Provide the [X, Y] coordinate of the cell's center where the given text is located.  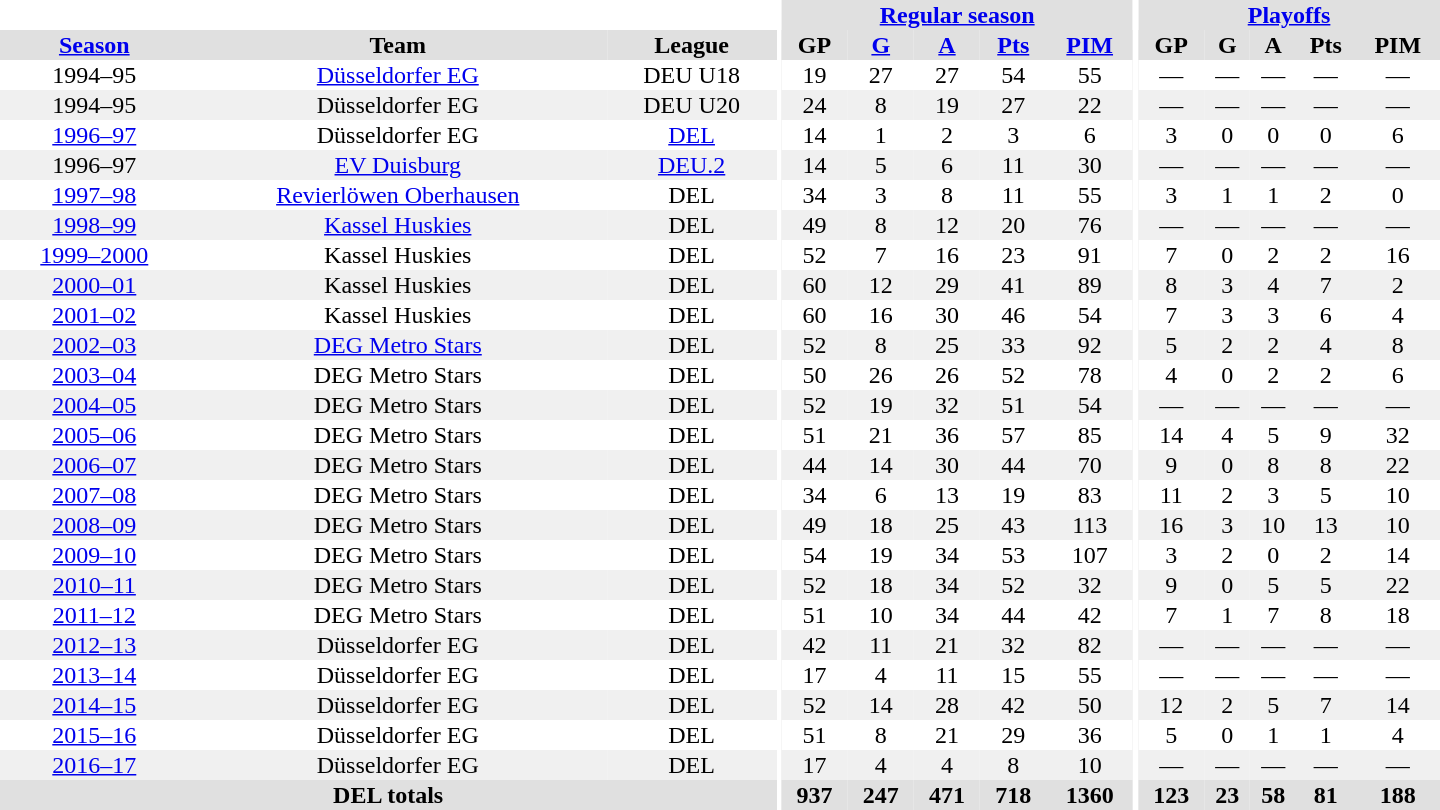
Team [398, 45]
DEU.2 [692, 165]
2007–08 [94, 495]
91 [1090, 255]
DEU U18 [692, 75]
76 [1090, 225]
92 [1090, 345]
2011–12 [94, 615]
2013–14 [94, 675]
1997–98 [94, 195]
937 [814, 795]
28 [947, 705]
Regular season [957, 15]
20 [1013, 225]
EV Duisburg [398, 165]
82 [1090, 645]
2015–16 [94, 735]
2008–09 [94, 525]
2016–17 [94, 765]
2004–05 [94, 405]
247 [881, 795]
78 [1090, 375]
1360 [1090, 795]
League [692, 45]
85 [1090, 435]
58 [1273, 795]
188 [1398, 795]
2003–04 [94, 375]
41 [1013, 285]
2010–11 [94, 585]
2012–13 [94, 645]
Playoffs [1289, 15]
1998–99 [94, 225]
471 [947, 795]
2001–02 [94, 315]
46 [1013, 315]
2006–07 [94, 465]
2014–15 [94, 705]
2005–06 [94, 435]
DEL totals [388, 795]
Season [94, 45]
Revierlöwen Oberhausen [398, 195]
53 [1013, 555]
33 [1013, 345]
89 [1090, 285]
107 [1090, 555]
2009–10 [94, 555]
113 [1090, 525]
24 [814, 105]
70 [1090, 465]
2002–03 [94, 345]
57 [1013, 435]
15 [1013, 675]
DEU U20 [692, 105]
81 [1326, 795]
123 [1171, 795]
43 [1013, 525]
718 [1013, 795]
1999–2000 [94, 255]
83 [1090, 495]
2000–01 [94, 285]
